Pinpoint the cell where the given text exists, returning its (x, y) midpoint coordinate. 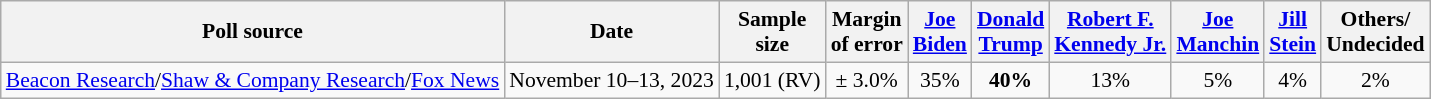
5% (1218, 80)
DonaldTrump (1010, 32)
1,001 (RV) (772, 80)
2% (1375, 80)
35% (940, 80)
Beacon Research/Shaw & Company Research/Fox News (253, 80)
Date (612, 32)
Poll source (253, 32)
JoeBiden (940, 32)
November 10–13, 2023 (612, 80)
JillStein (1292, 32)
13% (1110, 80)
Others/Undecided (1375, 32)
Samplesize (772, 32)
Marginof error (867, 32)
± 3.0% (867, 80)
JoeManchin (1218, 32)
4% (1292, 80)
Robert F.Kennedy Jr. (1110, 32)
40% (1010, 80)
